Scan for the cell matching the given text and deliver its [X, Y] coordinate at center. 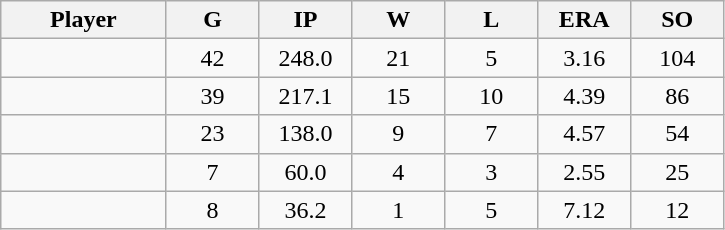
SO [678, 20]
25 [678, 172]
4.57 [584, 134]
3 [492, 172]
1 [398, 210]
104 [678, 58]
39 [212, 96]
9 [398, 134]
4 [398, 172]
2.55 [584, 172]
86 [678, 96]
L [492, 20]
3.16 [584, 58]
217.1 [306, 96]
G [212, 20]
248.0 [306, 58]
42 [212, 58]
12 [678, 210]
60.0 [306, 172]
21 [398, 58]
10 [492, 96]
36.2 [306, 210]
4.39 [584, 96]
15 [398, 96]
7.12 [584, 210]
23 [212, 134]
IP [306, 20]
138.0 [306, 134]
8 [212, 210]
Player [84, 20]
54 [678, 134]
W [398, 20]
ERA [584, 20]
